Locate the cell with the specified text and output its (X, Y) center coordinate. 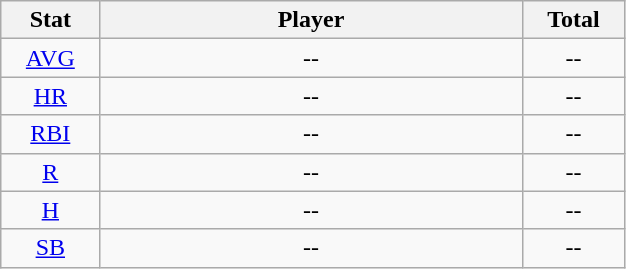
Stat (50, 20)
RBI (50, 134)
H (50, 210)
Total (574, 20)
AVG (50, 58)
HR (50, 96)
Player (311, 20)
SB (50, 248)
R (50, 172)
